Return the [X, Y] coordinate for the center point of the cell that contains the specified text.  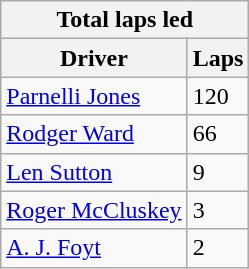
66 [218, 134]
Total laps led [125, 20]
Len Sutton [94, 172]
Rodger Ward [94, 134]
2 [218, 248]
120 [218, 96]
Parnelli Jones [94, 96]
A. J. Foyt [94, 248]
Laps [218, 58]
3 [218, 210]
9 [218, 172]
Driver [94, 58]
Roger McCluskey [94, 210]
